Capture the cell that displays the provided text and extract its (X, Y) central coordinate. 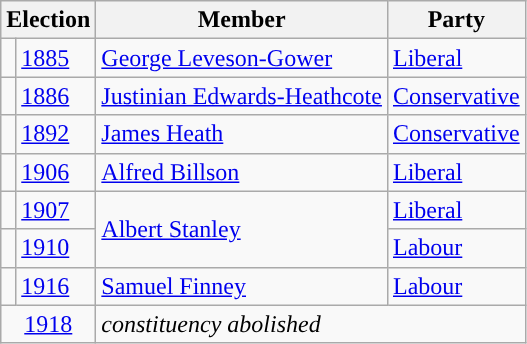
constituency abolished (310, 324)
James Heath (242, 134)
Member (242, 20)
Justinian Edwards-Heathcote (242, 96)
Alfred Billson (242, 172)
George Leveson-Gower (242, 58)
Albert Stanley (242, 229)
Party (456, 20)
1885 (56, 58)
Samuel Finney (242, 286)
1916 (56, 286)
1892 (56, 134)
1910 (56, 248)
1918 (48, 324)
1907 (56, 210)
1906 (56, 172)
Election (48, 20)
1886 (56, 96)
